Search for the cell housing the specified text and yield its (X, Y) center coordinate. 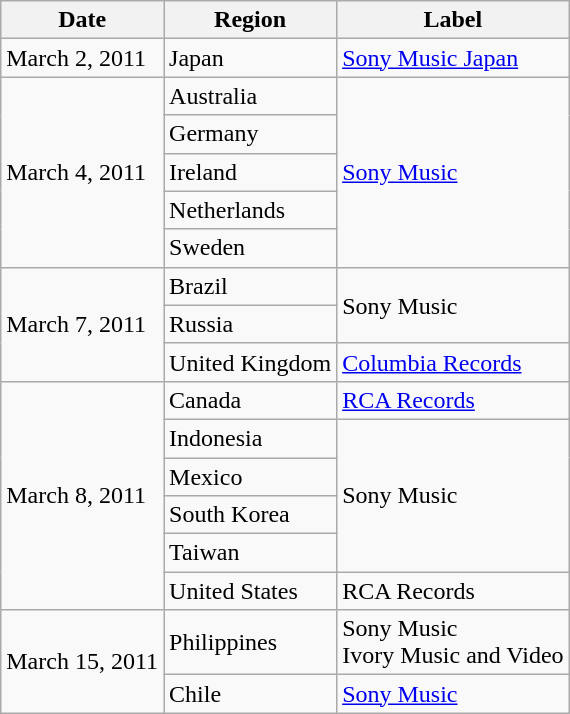
Sweden (250, 248)
South Korea (250, 515)
March 15, 2011 (82, 662)
March 7, 2011 (82, 324)
Columbia Records (453, 362)
Taiwan (250, 553)
Netherlands (250, 210)
Indonesia (250, 438)
Ireland (250, 172)
Australia (250, 96)
United States (250, 591)
Mexico (250, 477)
Japan (250, 58)
United Kingdom (250, 362)
Russia (250, 324)
Brazil (250, 286)
March 8, 2011 (82, 495)
March 2, 2011 (82, 58)
March 4, 2011 (82, 172)
Label (453, 20)
Chile (250, 694)
Date (82, 20)
Canada (250, 400)
Sony MusicIvory Music and Video (453, 642)
Germany (250, 134)
Sony Music Japan (453, 58)
Region (250, 20)
Philippines (250, 642)
